Pinpoint the cell where the given text exists, returning its [X, Y] midpoint coordinate. 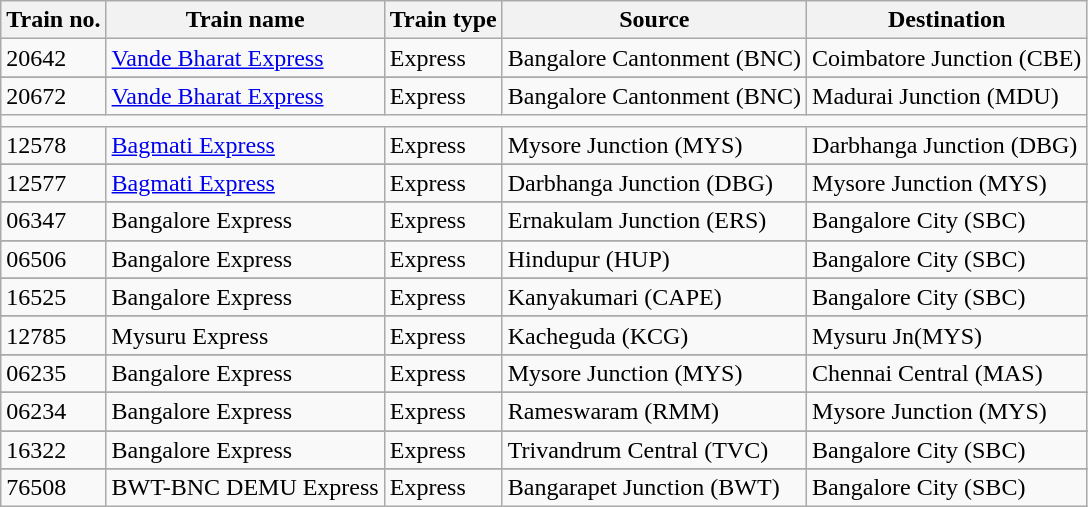
Source [654, 20]
06506 [54, 259]
Train no. [54, 20]
Mysuru Express [245, 335]
12578 [54, 145]
Mysuru Jn(MYS) [947, 335]
20672 [54, 96]
76508 [54, 488]
12785 [54, 335]
06347 [54, 221]
Trivandrum Central (TVC) [654, 449]
Train name [245, 20]
Rameswaram (RMM) [654, 411]
Hindupur (HUP) [654, 259]
Chennai Central (MAS) [947, 373]
Destination [947, 20]
Kacheguda (KCG) [654, 335]
Train type [443, 20]
06234 [54, 411]
16322 [54, 449]
Kanyakumari (CAPE) [654, 297]
12577 [54, 183]
Ernakulam Junction (ERS) [654, 221]
20642 [54, 58]
BWT-BNC DEMU Express [245, 488]
16525 [54, 297]
Madurai Junction (MDU) [947, 96]
Coimbatore Junction (CBE) [947, 58]
Bangarapet Junction (BWT) [654, 488]
06235 [54, 373]
